Determine the (x, y) coordinate at the center of the cell enclosing the given text.  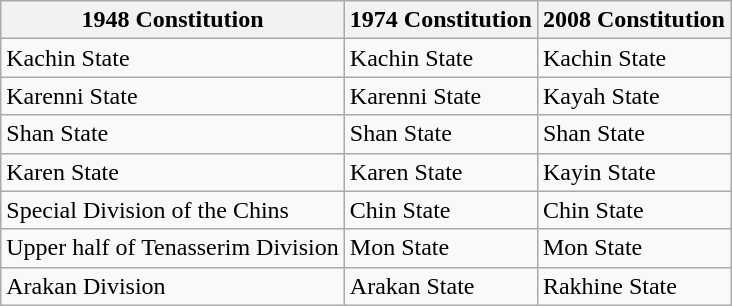
2008 Constitution (634, 20)
1948 Constitution (173, 20)
Arakan Division (173, 286)
1974 Constitution (440, 20)
Special Division of the Chins (173, 210)
Arakan State (440, 286)
Upper half of Tenasserim Division (173, 248)
Rakhine State (634, 286)
Kayah State (634, 96)
Kayin State (634, 172)
